Output the (X, Y) coordinate of the center of the cell containing the given text.  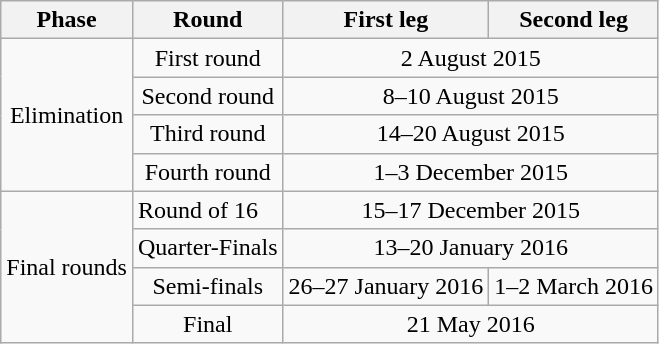
13–20 January 2016 (470, 248)
Phase (67, 20)
1–3 December 2015 (470, 172)
Third round (208, 134)
Semi-finals (208, 286)
Fourth round (208, 172)
Elimination (67, 115)
1–2 March 2016 (574, 286)
8–10 August 2015 (470, 96)
2 August 2015 (470, 58)
Second leg (574, 20)
14–20 August 2015 (470, 134)
Round of 16 (208, 210)
26–27 January 2016 (386, 286)
First leg (386, 20)
21 May 2016 (470, 324)
First round (208, 58)
Second round (208, 96)
Quarter-Finals (208, 248)
15–17 December 2015 (470, 210)
Final (208, 324)
Final rounds (67, 267)
Round (208, 20)
